Pinpoint the cell where the given text exists, returning its [x, y] midpoint coordinate. 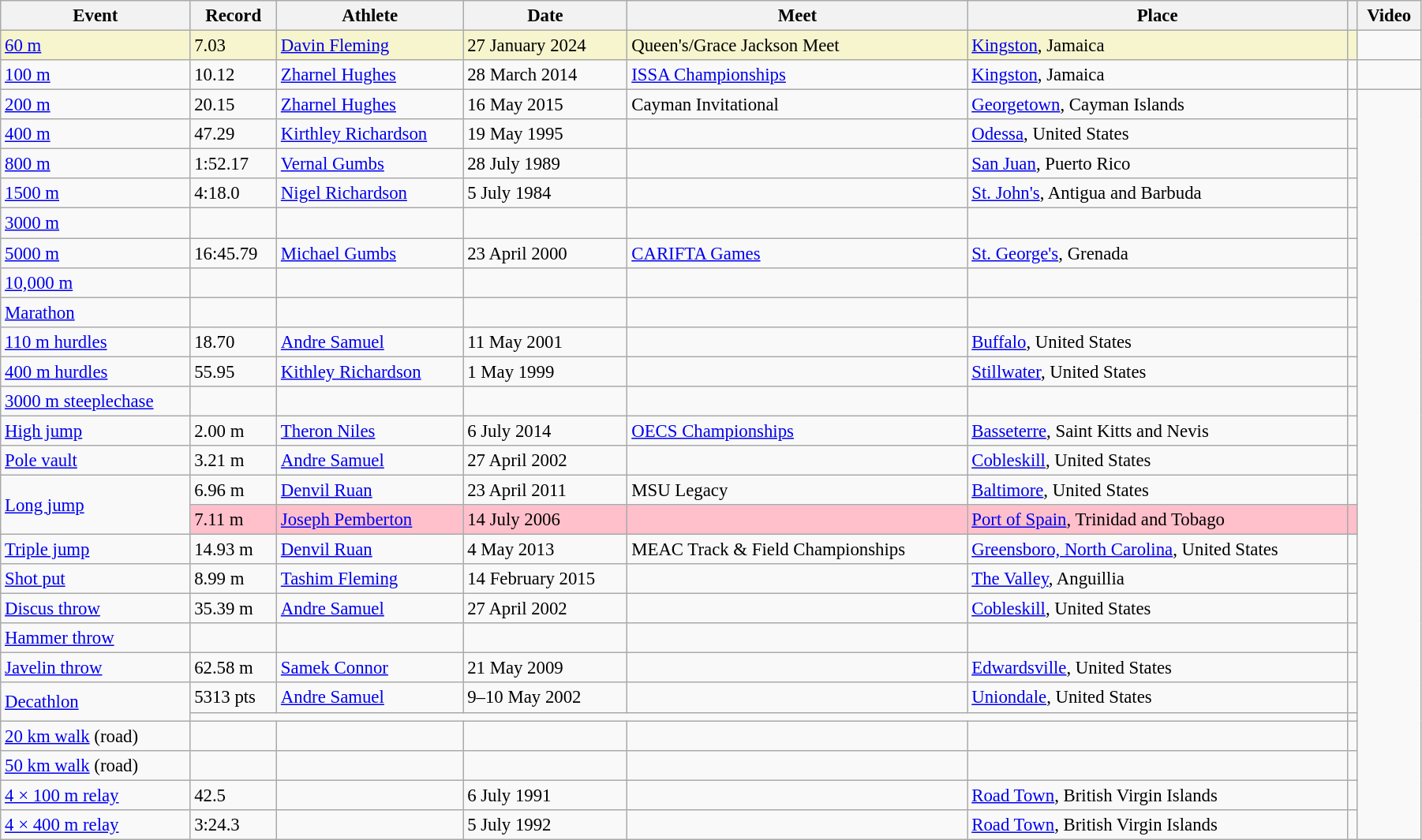
Long jump [95, 505]
Hammer throw [95, 638]
Michael Gumbs [370, 253]
14.93 m [234, 550]
6 July 2014 [545, 431]
11 May 2001 [545, 342]
62.58 m [234, 668]
4 May 2013 [545, 550]
7.03 [234, 46]
Joseph Pemberton [370, 520]
Buffalo, United States [1157, 342]
20 km walk (road) [95, 736]
3000 m steeplechase [95, 401]
3:24.3 [234, 825]
7.11 m [234, 520]
Georgetown, Cayman Islands [1157, 105]
400 m [95, 134]
27 January 2024 [545, 46]
Event [95, 16]
4:18.0 [234, 193]
9–10 May 2002 [545, 698]
Stillwater, United States [1157, 371]
5000 m [95, 253]
Kirthley Richardson [370, 134]
16:45.79 [234, 253]
4 × 400 m relay [95, 825]
Samek Connor [370, 668]
400 m hurdles [95, 371]
Record [234, 16]
42.5 [234, 795]
18.70 [234, 342]
Basseterre, Saint Kitts and Nevis [1157, 431]
1 May 1999 [545, 371]
100 m [95, 75]
6 July 1991 [545, 795]
55.95 [234, 371]
1:52.17 [234, 164]
Cayman Invitational [797, 105]
High jump [95, 431]
OECS Championships [797, 431]
Shot put [95, 579]
14 July 2006 [545, 520]
20.15 [234, 105]
23 April 2011 [545, 490]
Theron Niles [370, 431]
50 km walk (road) [95, 765]
21 May 2009 [545, 668]
Tashim Fleming [370, 579]
35.39 m [234, 609]
800 m [95, 164]
60 m [95, 46]
Vernal Gumbs [370, 164]
Video [1389, 16]
ISSA Championships [797, 75]
San Juan, Puerto Rico [1157, 164]
Place [1157, 16]
MSU Legacy [797, 490]
6.96 m [234, 490]
5 July 1984 [545, 193]
Javelin throw [95, 668]
Uniondale, United States [1157, 698]
Meet [797, 16]
MEAC Track & Field Championships [797, 550]
Triple jump [95, 550]
14 February 2015 [545, 579]
4 × 100 m relay [95, 795]
10.12 [234, 75]
110 m hurdles [95, 342]
Decathlon [95, 702]
28 July 1989 [545, 164]
CARIFTA Games [797, 253]
200 m [95, 105]
Marathon [95, 312]
Queen's/Grace Jackson Meet [797, 46]
The Valley, Anguillia [1157, 579]
Odessa, United States [1157, 134]
23 April 2000 [545, 253]
3.21 m [234, 461]
Pole vault [95, 461]
16 May 2015 [545, 105]
St. George's, Grenada [1157, 253]
28 March 2014 [545, 75]
10,000 m [95, 282]
Kithley Richardson [370, 371]
47.29 [234, 134]
5 July 1992 [545, 825]
Nigel Richardson [370, 193]
Edwardsville, United States [1157, 668]
19 May 1995 [545, 134]
Athlete [370, 16]
1500 m [95, 193]
3000 m [95, 223]
5313 pts [234, 698]
Greensboro, North Carolina, United States [1157, 550]
Date [545, 16]
8.99 m [234, 579]
2.00 m [234, 431]
St. John's, Antigua and Barbuda [1157, 193]
Port of Spain, Trinidad and Tobago [1157, 520]
Davin Fleming [370, 46]
Discus throw [95, 609]
Baltimore, United States [1157, 490]
